Capture the cell that displays the provided text and extract its [X, Y] central coordinate. 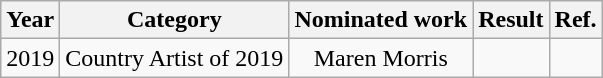
Result [511, 20]
Nominated work [381, 20]
Category [174, 20]
Year [30, 20]
Maren Morris [381, 58]
2019 [30, 58]
Ref. [576, 20]
Country Artist of 2019 [174, 58]
